From the cell containing the given text, extract its center point as (x, y) coordinate. 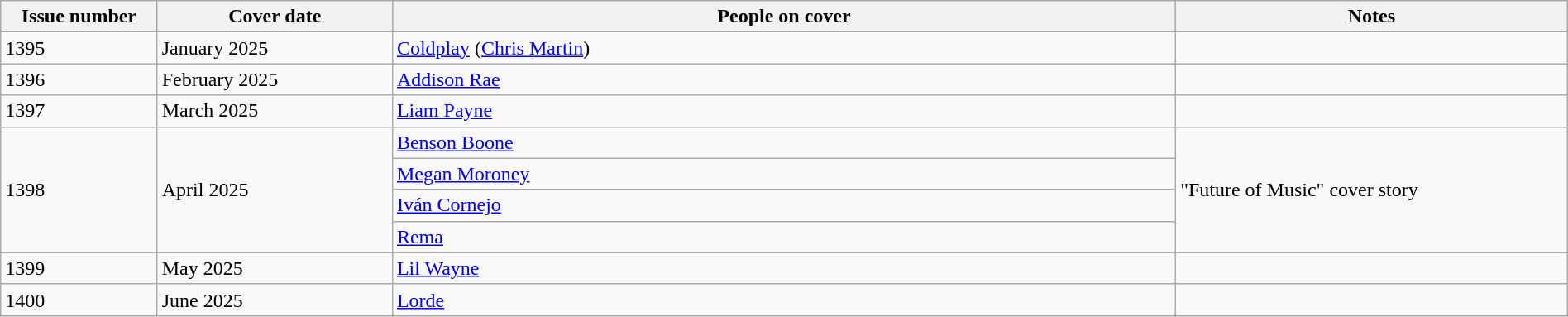
Iván Cornejo (784, 205)
Lil Wayne (784, 268)
April 2025 (275, 190)
1396 (79, 79)
Cover date (275, 17)
1399 (79, 268)
1395 (79, 48)
Lorde (784, 300)
May 2025 (275, 268)
1400 (79, 300)
Megan Moroney (784, 174)
1398 (79, 190)
Liam Payne (784, 111)
Addison Rae (784, 79)
Benson Boone (784, 142)
People on cover (784, 17)
Coldplay (Chris Martin) (784, 48)
Issue number (79, 17)
1397 (79, 111)
June 2025 (275, 300)
February 2025 (275, 79)
Notes (1372, 17)
March 2025 (275, 111)
January 2025 (275, 48)
Rema (784, 237)
"Future of Music" cover story (1372, 190)
